Return the (x, y) coordinate for the center point of the cell that contains the specified text.  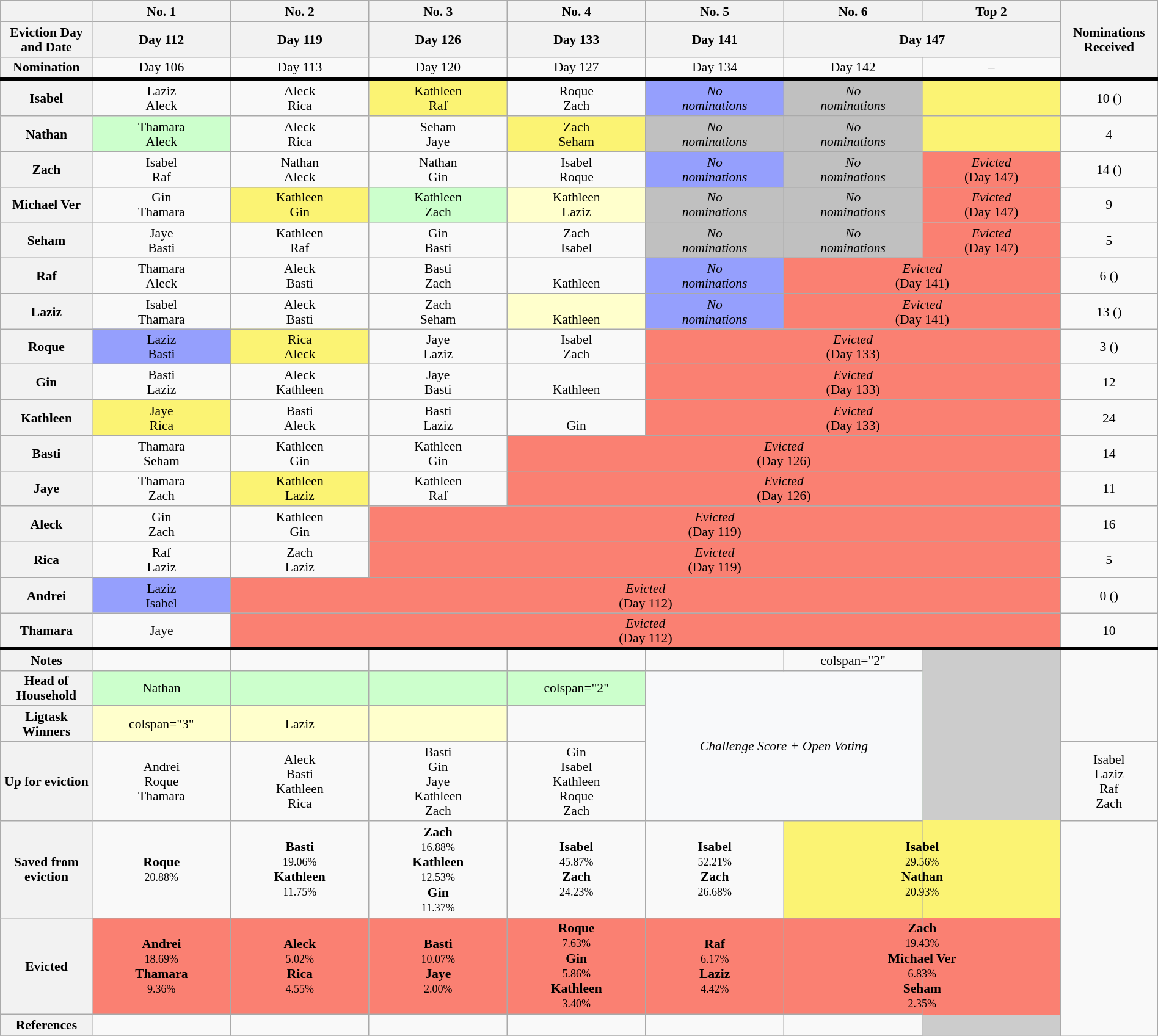
11 (1109, 488)
JayeRica (161, 418)
RicaAleck (300, 347)
colspan="3" (161, 724)
– (991, 68)
16 (1109, 524)
AleckKathleen (300, 382)
Notes (46, 659)
No. 3 (438, 11)
14 (1109, 453)
6 () (1109, 276)
Andrei (46, 595)
IsabelZach (576, 347)
Aleck (46, 524)
NominationsReceived (1109, 40)
Ligtask Winners (46, 724)
Basti10.07%Jaye2.00% (438, 966)
ThamaraSeham (161, 453)
IsabelThamara (161, 311)
RafLaziz (161, 560)
Day 134 (715, 68)
Top 2 (991, 11)
Zach16.88%Kathleen12.53% Gin11.37% (438, 869)
10 (1109, 631)
Day 141 (715, 39)
3 () (1109, 347)
Day 119 (300, 39)
Up for eviction (46, 781)
Isabel (46, 98)
4 (1109, 134)
12 (1109, 382)
Eviction Dayand Date (46, 39)
BastiZach (438, 276)
Challenge Score + Open Voting (784, 745)
Seham (46, 241)
RoqueZach (576, 98)
GinZach (161, 524)
JayeLaziz (438, 347)
Isabel29.56%Nathan20.93% (922, 869)
NathanGin (438, 169)
Evicted (46, 966)
Zach (46, 169)
LazizIsabel (161, 595)
Day 133 (576, 39)
Michael Ver (46, 205)
ZachIsabel (576, 241)
Roque20.88% (161, 869)
Raf (46, 276)
Roque7.63%Gin5.86%Kathleen3.40% (576, 966)
Head ofHousehold (46, 688)
Day 127 (576, 68)
IsabelRaf (161, 169)
Day 142 (853, 68)
References (46, 1025)
13 () (1109, 311)
GinThamara (161, 205)
Saved from eviction (46, 869)
Isabel45.87%Zach24.23% (576, 869)
Roque (46, 347)
Rica (46, 560)
Thamara (46, 631)
Andrei18.69%Thamara9.36% (161, 966)
Isabel52.21%Zach26.68% (715, 869)
Basti19.06%Kathleen11.75% (300, 869)
Day 126 (438, 39)
IsabelLazizRafZach (1109, 781)
Basti (46, 453)
GinBasti (438, 241)
Day 106 (161, 68)
No. 1 (161, 11)
Day 147 (922, 39)
No. 4 (576, 11)
GinIsabelKathleenRoqueZach (576, 781)
Day 112 (161, 39)
BastiGinJayeKathleenZach (438, 781)
Raf6.17%Laziz4.42% (715, 966)
Nomination (46, 68)
NathanAleck (300, 169)
9 (1109, 205)
Day 120 (438, 68)
0 () (1109, 595)
IsabelRoque (576, 169)
14 () (1109, 169)
AleckBastiKathleenRica (300, 781)
KathleenZach (438, 205)
Day 113 (300, 68)
Zach19.43%Michael Ver6.83%Seham2.35% (922, 966)
AndreiRoqueThamara (161, 781)
No. 6 (853, 11)
LazizBasti (161, 347)
ZachLaziz (300, 560)
SehamJaye (438, 134)
LazizAleck (161, 98)
No. 5 (715, 11)
10 () (1109, 98)
Aleck5.02%Rica4.55% (300, 966)
24 (1109, 418)
No. 2 (300, 11)
BastiAleck (300, 418)
ThamaraZach (161, 488)
